Scan for the cell matching the given text and deliver its [x, y] coordinate at center. 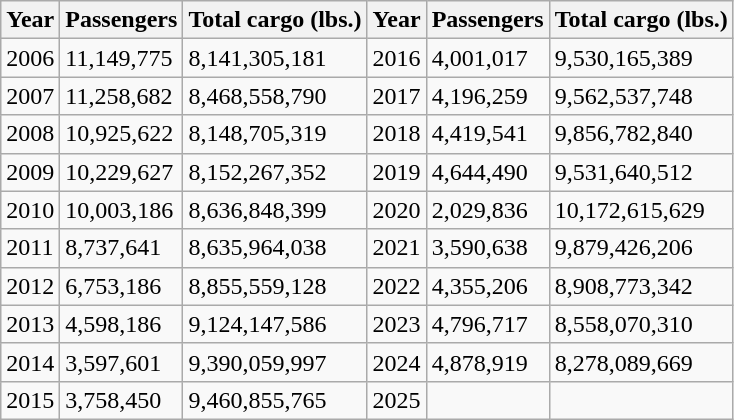
3,758,450 [122, 400]
8,737,641 [122, 248]
2006 [30, 58]
2015 [30, 400]
2022 [396, 286]
4,196,259 [488, 96]
9,531,640,512 [641, 172]
2017 [396, 96]
2018 [396, 134]
9,390,059,997 [275, 362]
4,644,490 [488, 172]
8,636,848,399 [275, 210]
11,149,775 [122, 58]
8,468,558,790 [275, 96]
4,419,541 [488, 134]
4,796,717 [488, 324]
10,172,615,629 [641, 210]
4,001,017 [488, 58]
8,558,070,310 [641, 324]
9,562,537,748 [641, 96]
2021 [396, 248]
9,856,782,840 [641, 134]
8,148,705,319 [275, 134]
2007 [30, 96]
2010 [30, 210]
8,855,559,128 [275, 286]
10,003,186 [122, 210]
3,590,638 [488, 248]
2012 [30, 286]
4,355,206 [488, 286]
2008 [30, 134]
3,597,601 [122, 362]
8,152,267,352 [275, 172]
2019 [396, 172]
2,029,836 [488, 210]
2025 [396, 400]
2014 [30, 362]
2020 [396, 210]
2024 [396, 362]
4,878,919 [488, 362]
9,879,426,206 [641, 248]
10,925,622 [122, 134]
9,124,147,586 [275, 324]
9,460,855,765 [275, 400]
2013 [30, 324]
9,530,165,389 [641, 58]
2011 [30, 248]
4,598,186 [122, 324]
2009 [30, 172]
2023 [396, 324]
10,229,627 [122, 172]
8,141,305,181 [275, 58]
8,908,773,342 [641, 286]
6,753,186 [122, 286]
2016 [396, 58]
8,278,089,669 [641, 362]
8,635,964,038 [275, 248]
11,258,682 [122, 96]
